From the cell containing the given text, extract its center point as [x, y] coordinate. 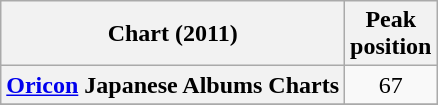
Peakposition [391, 34]
Oricon Japanese Albums Charts [173, 85]
67 [391, 85]
Chart (2011) [173, 34]
